Find where the given text appears and provide that cell's center as [x, y] coordinate. 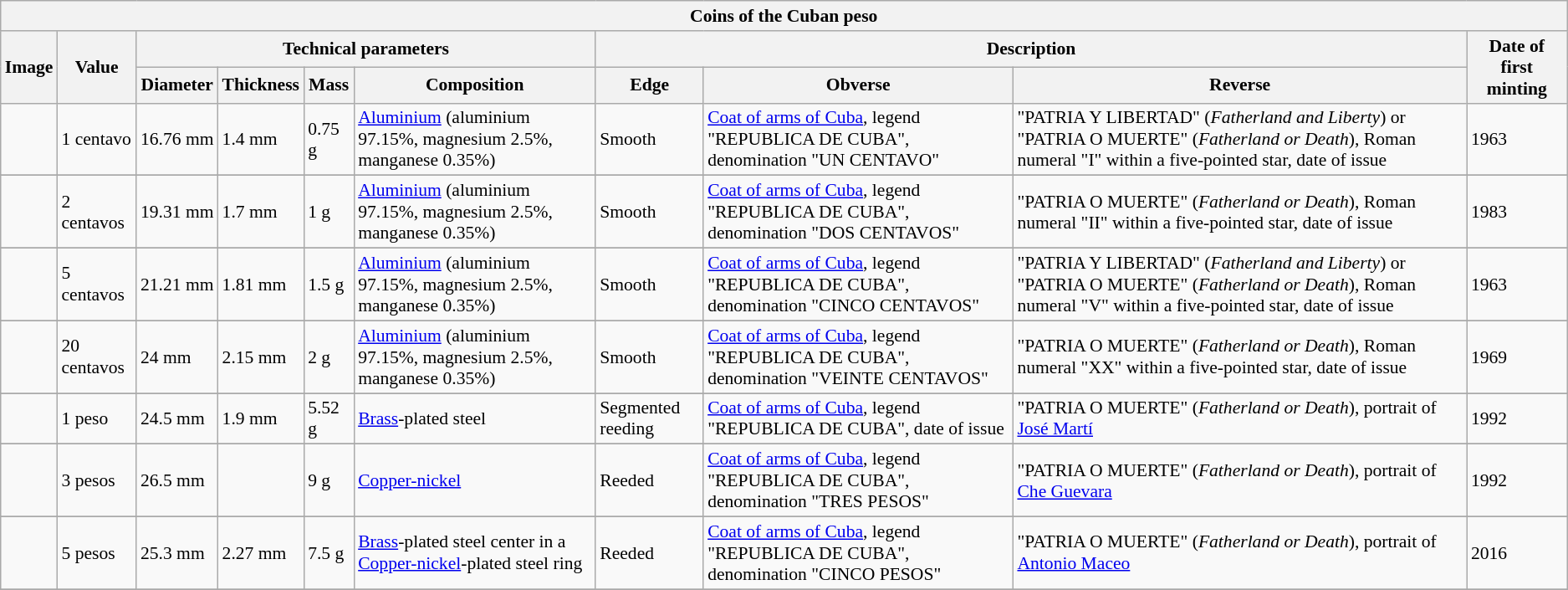
1.4 mm [261, 139]
2 g [329, 357]
Value [96, 67]
Coat of arms of Cuba, legend "REPUBLICA DE CUBA", denomination "VEINTE CENTAVOS" [858, 357]
Copper-nickel [475, 480]
"PATRIA Y LIBERTAD" (Fatherland and Liberty) or "PATRIA O MUERTE" (Fatherland or Death), Roman numeral "V" within a five-pointed star, date of issue [1239, 285]
"PATRIA O MUERTE" (Fatherland or Death), portrait of Antonio Maceo [1239, 554]
26.5 mm [177, 480]
1.81 mm [261, 285]
2 centavos [96, 213]
"PATRIA Y LIBERTAD" (Fatherland and Liberty) or "PATRIA O MUERTE" (Fatherland or Death), Roman numeral "I" within a five-pointed star, date of issue [1239, 139]
Coat of arms of Cuba, legend "REPUBLICA DE CUBA", denomination "CINCO CENTAVOS" [858, 285]
1983 [1517, 213]
1 g [329, 213]
0.75 g [329, 139]
Diameter [177, 85]
Reverse [1239, 85]
Edge [649, 85]
Thickness [261, 85]
24 mm [177, 357]
Coins of the Cuban peso [784, 16]
Coat of arms of Cuba, legend "REPUBLICA DE CUBA", denomination "DOS CENTAVOS" [858, 213]
Coat of arms of Cuba, legend "REPUBLICA DE CUBA", denomination "CINCO PESOS" [858, 554]
2.15 mm [261, 357]
Coat of arms of Cuba, legend "REPUBLICA DE CUBA", date of issue [858, 418]
Image [29, 67]
2.27 mm [261, 554]
Mass [329, 85]
Coat of arms of Cuba, legend "REPUBLICA DE CUBA", denomination "UN CENTAVO" [858, 139]
7.5 g [329, 554]
Composition [475, 85]
21.21 mm [177, 285]
"PATRIA O MUERTE" (Fatherland or Death), Roman numeral "II" within a five-pointed star, date of issue [1239, 213]
1.5 g [329, 285]
16.76 mm [177, 139]
Obverse [858, 85]
25.3 mm [177, 554]
5 centavos [96, 285]
1 peso [96, 418]
5.52 g [329, 418]
19.31 mm [177, 213]
1 centavo [96, 139]
Description [1031, 49]
"PATRIA O MUERTE" (Fatherland or Death), portrait of José Martí [1239, 418]
3 pesos [96, 480]
"PATRIA O MUERTE" (Fatherland or Death), Roman numeral "XX" within a five-pointed star, date of issue [1239, 357]
20 centavos [96, 357]
2016 [1517, 554]
5 pesos [96, 554]
"PATRIA O MUERTE" (Fatherland or Death), portrait of Che Guevara [1239, 480]
Segmented reeding [649, 418]
Coat of arms of Cuba, legend "REPUBLICA DE CUBA", denomination "TRES PESOS" [858, 480]
1.7 mm [261, 213]
9 g [329, 480]
Date of first minting [1517, 67]
Technical parameters [366, 49]
Brass-plated steel [475, 418]
1.9 mm [261, 418]
Brass-plated steel center in a Copper-nickel-plated steel ring [475, 554]
1969 [1517, 357]
24.5 mm [177, 418]
